Capture the cell that displays the provided text and extract its (X, Y) central coordinate. 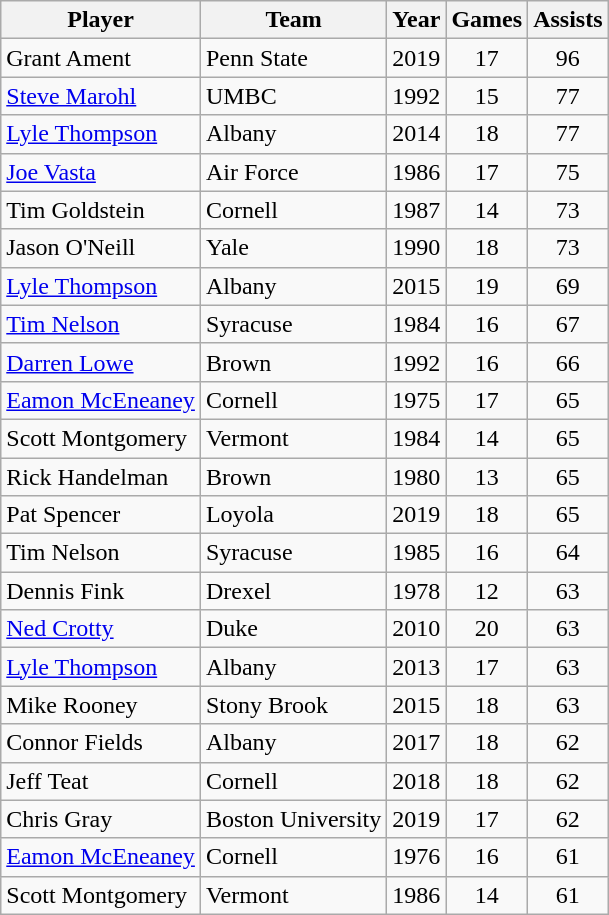
Duke (293, 629)
1985 (416, 553)
1978 (416, 591)
Assists (568, 20)
Stony Brook (293, 705)
Penn State (293, 58)
Drexel (293, 591)
Dennis Fink (101, 591)
Connor Fields (101, 743)
Air Force (293, 172)
96 (568, 58)
Yale (293, 248)
15 (487, 96)
2014 (416, 134)
1980 (416, 477)
Chris Gray (101, 819)
Rick Handelman (101, 477)
Team (293, 20)
Darren Lowe (101, 362)
64 (568, 553)
Tim Goldstein (101, 210)
69 (568, 286)
Year (416, 20)
Player (101, 20)
66 (568, 362)
Jeff Teat (101, 781)
2018 (416, 781)
Jason O'Neill (101, 248)
1987 (416, 210)
Mike Rooney (101, 705)
Steve Marohl (101, 96)
Loyola (293, 515)
Boston University (293, 819)
75 (568, 172)
67 (568, 324)
UMBC (293, 96)
Grant Ament (101, 58)
12 (487, 591)
Joe Vasta (101, 172)
1990 (416, 248)
1975 (416, 400)
2013 (416, 667)
Games (487, 20)
13 (487, 477)
Pat Spencer (101, 515)
Ned Crotty (101, 629)
2017 (416, 743)
2010 (416, 629)
20 (487, 629)
1976 (416, 857)
19 (487, 286)
